Scan for the cell matching the given text and deliver its (X, Y) coordinate at center. 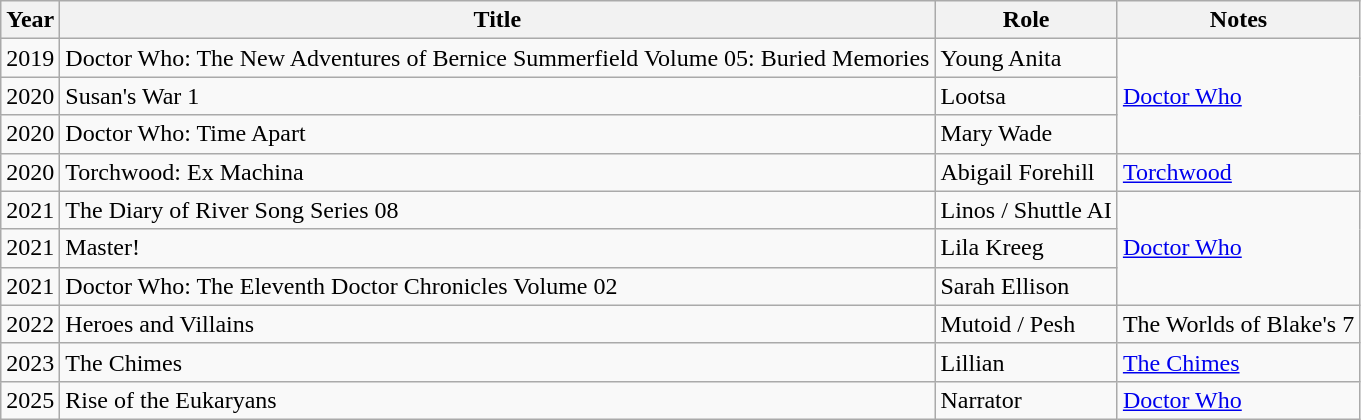
Doctor Who: The New Adventures of Bernice Summerfield Volume 05: Buried Memories (498, 58)
Lootsa (1026, 96)
Torchwood (1238, 172)
Year (30, 20)
Doctor Who: Time Apart (498, 134)
Notes (1238, 20)
Linos / Shuttle AI (1026, 210)
Torchwood: Ex Machina (498, 172)
Lillian (1026, 362)
Mutoid / Pesh (1026, 324)
The Diary of River Song Series 08 (498, 210)
Title (498, 20)
2022 (30, 324)
Narrator (1026, 400)
The Worlds of Blake's 7 (1238, 324)
Susan's War 1 (498, 96)
Young Anita (1026, 58)
2019 (30, 58)
Lila Kreeg (1026, 248)
2023 (30, 362)
Rise of the Eukaryans (498, 400)
Doctor Who: The Eleventh Doctor Chronicles Volume 02 (498, 286)
2025 (30, 400)
Master! (498, 248)
Role (1026, 20)
Mary Wade (1026, 134)
Sarah Ellison (1026, 286)
Heroes and Villains (498, 324)
Abigail Forehill (1026, 172)
